Identify which cell holds the provided text, then report its [x, y] central coordinate. 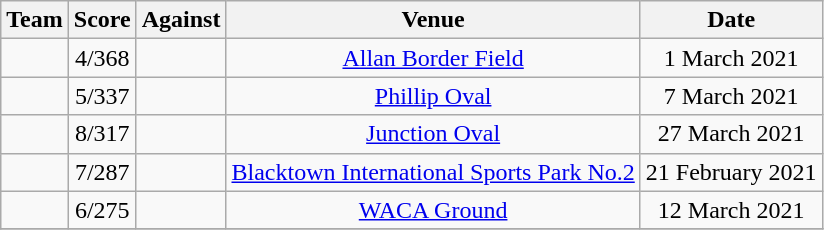
6/275 [102, 210]
Allan Border Field [433, 58]
4/368 [102, 58]
21 February 2021 [731, 172]
5/337 [102, 96]
8/317 [102, 134]
Junction Oval [433, 134]
Score [102, 20]
7/287 [102, 172]
Blacktown International Sports Park No.2 [433, 172]
Phillip Oval [433, 96]
WACA Ground [433, 210]
12 March 2021 [731, 210]
Team [35, 20]
1 March 2021 [731, 58]
Date [731, 20]
Venue [433, 20]
Against [181, 20]
7 March 2021 [731, 96]
27 March 2021 [731, 134]
